Return [x, y] of the center of cell containing provided text 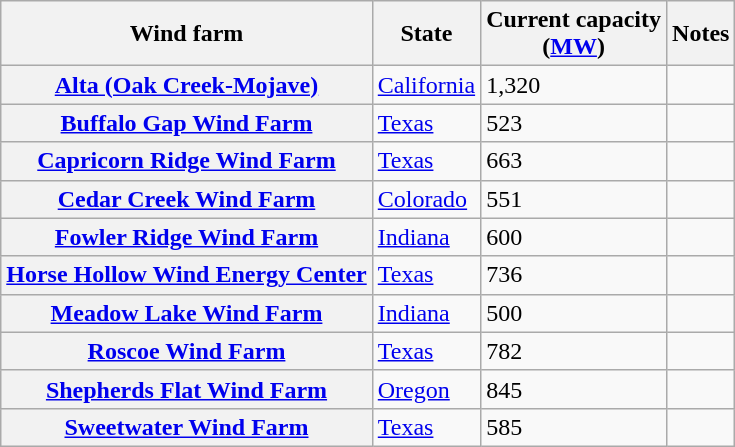
Fowler Ridge Wind Farm [187, 237]
585 [574, 427]
Buffalo Gap Wind Farm [187, 123]
Capricorn Ridge Wind Farm [187, 161]
736 [574, 275]
State [426, 34]
Cedar Creek Wind Farm [187, 199]
Wind farm [187, 34]
Alta (Oak Creek-Mojave) [187, 85]
Shepherds Flat Wind Farm [187, 389]
Sweetwater Wind Farm [187, 427]
551 [574, 199]
845 [574, 389]
Meadow Lake Wind Farm [187, 313]
Oregon [426, 389]
600 [574, 237]
California [426, 85]
663 [574, 161]
Roscoe Wind Farm [187, 351]
523 [574, 123]
Horse Hollow Wind Energy Center [187, 275]
782 [574, 351]
500 [574, 313]
Notes [701, 34]
Current capacity (MW) [574, 34]
1,320 [574, 85]
Colorado [426, 199]
